Provide the [X, Y] coordinate of the cell's center where the given text is located.  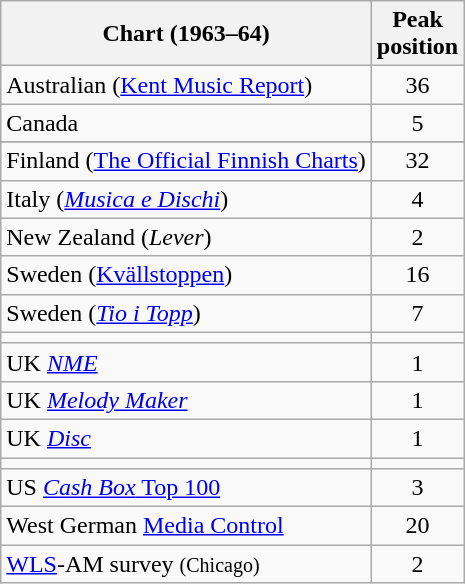
New Zealand (Lever) [186, 237]
Australian (Kent Music Report) [186, 85]
Sweden (Tio i Topp) [186, 313]
16 [417, 275]
WLS-AM survey (Chicago) [186, 564]
UK NME [186, 362]
7 [417, 313]
Italy (Musica e Dischi) [186, 199]
5 [417, 123]
West German Media Control [186, 526]
Finland (The Official Finnish Charts) [186, 161]
Peakposition [417, 34]
US Cash Box Top 100 [186, 488]
Canada [186, 123]
36 [417, 85]
32 [417, 161]
Chart (1963–64) [186, 34]
4 [417, 199]
20 [417, 526]
UK Melody Maker [186, 400]
UK Disc [186, 438]
Sweden (Kvällstoppen) [186, 275]
3 [417, 488]
